Identify which cell holds the provided text, then report its [X, Y] central coordinate. 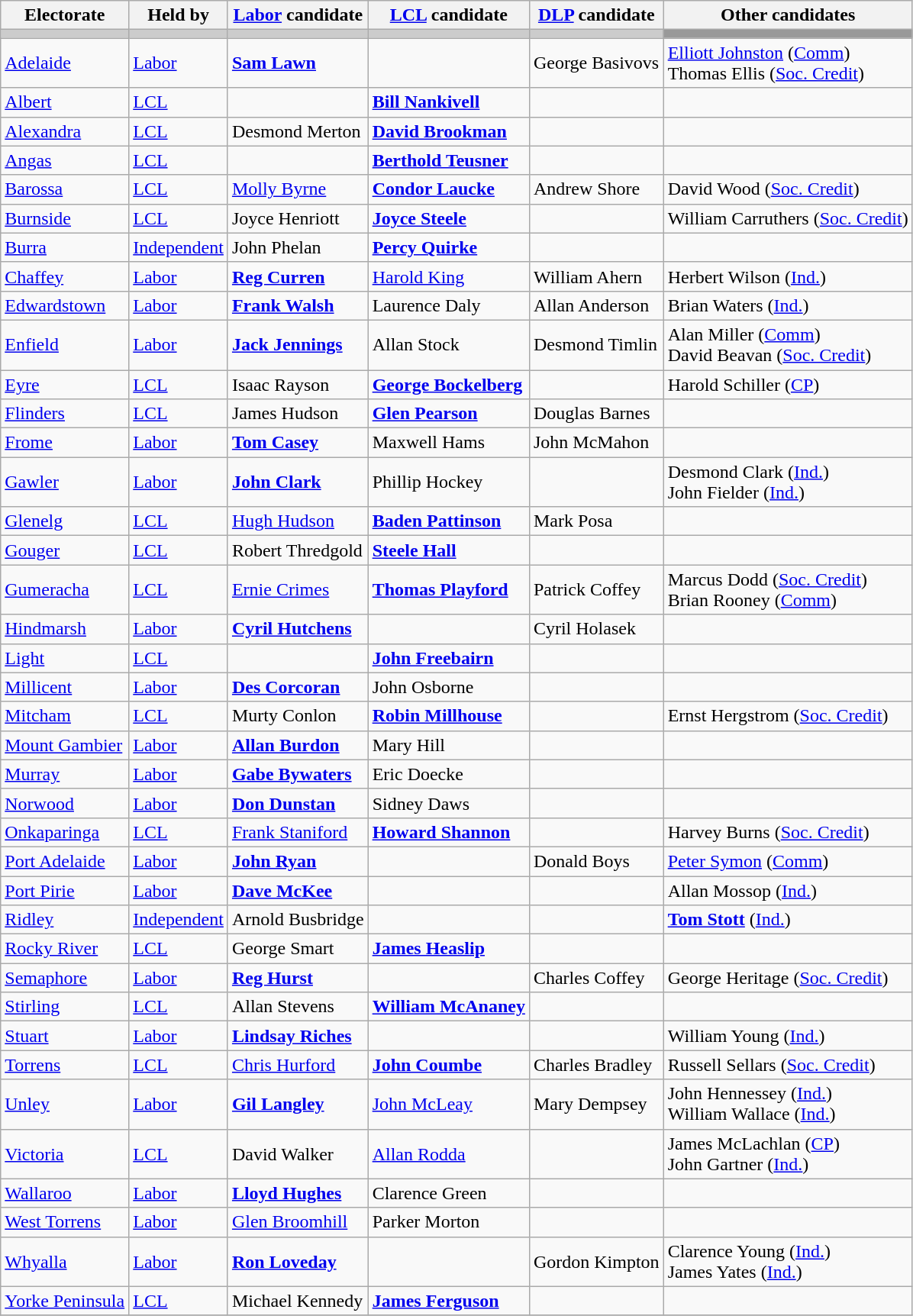
Joyce Steele [449, 218]
Desmond Timlin [596, 345]
William Young (Ind.) [788, 1036]
Marcus Dodd (Soc. Credit) Brian Rooney (Comm) [788, 589]
Allan Rodda [449, 1154]
Torrens [65, 1065]
Mary Hill [449, 745]
Cyril Hutchens [298, 629]
Port Pirie [65, 891]
Unley [65, 1104]
Laurence Daly [449, 305]
Ernie Crimes [298, 589]
Murty Conlon [298, 716]
Condor Laucke [449, 189]
Albert [65, 102]
Ron Loveday [298, 1261]
Eyre [65, 384]
Gordon Kimpton [596, 1261]
Brian Waters (Ind.) [788, 305]
Lindsay Riches [298, 1036]
Frank Walsh [298, 305]
James Heaslip [449, 949]
Held by [179, 15]
Burra [65, 247]
Chaffey [65, 276]
Harold King [449, 276]
Robert Thredgold [298, 550]
Frome [65, 443]
George Bockelberg [449, 384]
Cyril Holasek [596, 629]
Donald Boys [596, 861]
Allan Mossop (Ind.) [788, 891]
Allan Stock [449, 345]
Tom Casey [298, 443]
Berthold Teusner [449, 160]
Electorate [65, 15]
James Ferguson [449, 1301]
Yorke Peninsula [65, 1301]
Glen Broomhill [298, 1222]
Steele Hall [449, 550]
Mitcham [65, 716]
Allan Burdon [298, 745]
Patrick Coffey [596, 589]
Flinders [65, 414]
Port Adelaide [65, 861]
Gawler [65, 482]
Onkaparinga [65, 832]
Charles Bradley [596, 1065]
Stirling [65, 1007]
Ridley [65, 920]
Don Dunstan [298, 803]
Harvey Burns (Soc. Credit) [788, 832]
John McLeay [449, 1104]
LCL candidate [449, 15]
DLP candidate [596, 15]
David Brookman [449, 131]
Percy Quirke [449, 247]
Reg Hurst [298, 978]
Robin Millhouse [449, 716]
John Ryan [298, 861]
Isaac Rayson [298, 384]
Gil Langley [298, 1104]
Hindmarsh [65, 629]
Michael Kennedy [298, 1301]
Howard Shannon [449, 832]
Barossa [65, 189]
Douglas Barnes [596, 414]
Edwardstown [65, 305]
Desmond Clark (Ind.) John Fielder (Ind.) [788, 482]
Joyce Henriott [298, 218]
David Walker [298, 1154]
Ernst Hergstrom (Soc. Credit) [788, 716]
John Freebairn [449, 658]
Angas [65, 160]
William Carruthers (Soc. Credit) [788, 218]
William Ahern [596, 276]
Molly Byrne [298, 189]
Charles Coffey [596, 978]
George Smart [298, 949]
Jack Jennings [298, 345]
Thomas Playford [449, 589]
Millicent [65, 687]
Victoria [65, 1154]
Wallaroo [65, 1193]
Adelaide [65, 63]
Dave McKee [298, 891]
Bill Nankivell [449, 102]
Mary Dempsey [596, 1104]
Elliott Johnston (Comm) Thomas Ellis (Soc. Credit) [788, 63]
Clarence Green [449, 1193]
Rocky River [65, 949]
Gumeracha [65, 589]
Norwood [65, 803]
Russell Sellars (Soc. Credit) [788, 1065]
Lloyd Hughes [298, 1193]
Glenelg [65, 521]
Maxwell Hams [449, 443]
Sidney Daws [449, 803]
John McMahon [596, 443]
Allan Stevens [298, 1007]
Herbert Wilson (Ind.) [788, 276]
John Coumbe [449, 1065]
Desmond Merton [298, 131]
Allan Anderson [596, 305]
Burnside [65, 218]
Arnold Busbridge [298, 920]
James McLachlan (CP) John Gartner (Ind.) [788, 1154]
Eric Doecke [449, 774]
Peter Symon (Comm) [788, 861]
John Osborne [449, 687]
Des Corcoran [298, 687]
Andrew Shore [596, 189]
Hugh Hudson [298, 521]
Other candidates [788, 15]
William McAnaney [449, 1007]
Harold Schiller (CP) [788, 384]
Sam Lawn [298, 63]
Tom Stott (Ind.) [788, 920]
Glen Pearson [449, 414]
John Phelan [298, 247]
Alan Miller (Comm) David Beavan (Soc. Credit) [788, 345]
Baden Pattinson [449, 521]
Semaphore [65, 978]
Gouger [65, 550]
Gabe Bywaters [298, 774]
Alexandra [65, 131]
Clarence Young (Ind.) James Yates (Ind.) [788, 1261]
Reg Curren [298, 276]
David Wood (Soc. Credit) [788, 189]
Chris Hurford [298, 1065]
Enfield [65, 345]
George Basivovs [596, 63]
Stuart [65, 1036]
Whyalla [65, 1261]
Mark Posa [596, 521]
Frank Staniford [298, 832]
Mount Gambier [65, 745]
Parker Morton [449, 1222]
John Hennessey (Ind.) William Wallace (Ind.) [788, 1104]
John Clark [298, 482]
Phillip Hockey [449, 482]
Light [65, 658]
Labor candidate [298, 15]
James Hudson [298, 414]
George Heritage (Soc. Credit) [788, 978]
Murray [65, 774]
West Torrens [65, 1222]
